Locate the cell with the specified text and output its [X, Y] center coordinate. 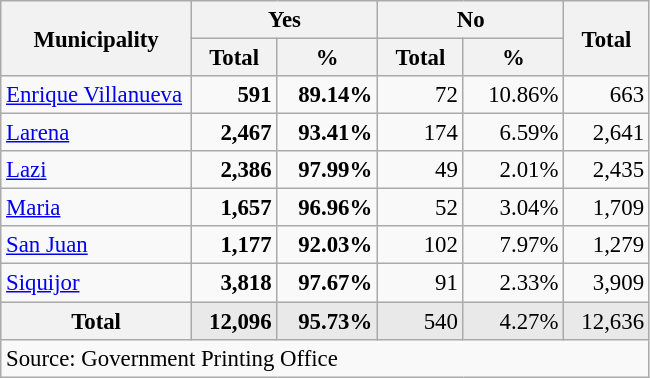
12,096 [234, 321]
52 [421, 208]
2,467 [234, 133]
10.86% [514, 95]
72 [421, 95]
Siquijor [96, 283]
No [471, 20]
Enrique Villanueva [96, 95]
12,636 [607, 321]
2.33% [514, 283]
97.67% [328, 283]
Lazi [96, 170]
2,435 [607, 170]
96.96% [328, 208]
2,641 [607, 133]
3,909 [607, 283]
Maria [96, 208]
2,386 [234, 170]
Larena [96, 133]
7.97% [514, 245]
49 [421, 170]
6.59% [514, 133]
540 [421, 321]
4.27% [514, 321]
Source: Government Printing Office [326, 358]
3,818 [234, 283]
93.41% [328, 133]
89.14% [328, 95]
3.04% [514, 208]
95.73% [328, 321]
102 [421, 245]
2.01% [514, 170]
174 [421, 133]
591 [234, 95]
92.03% [328, 245]
1,709 [607, 208]
1,279 [607, 245]
Yes [284, 20]
1,177 [234, 245]
1,657 [234, 208]
San Juan [96, 245]
Municipality [96, 38]
91 [421, 283]
97.99% [328, 170]
663 [607, 95]
